Search for the cell housing the specified text and yield its [x, y] center coordinate. 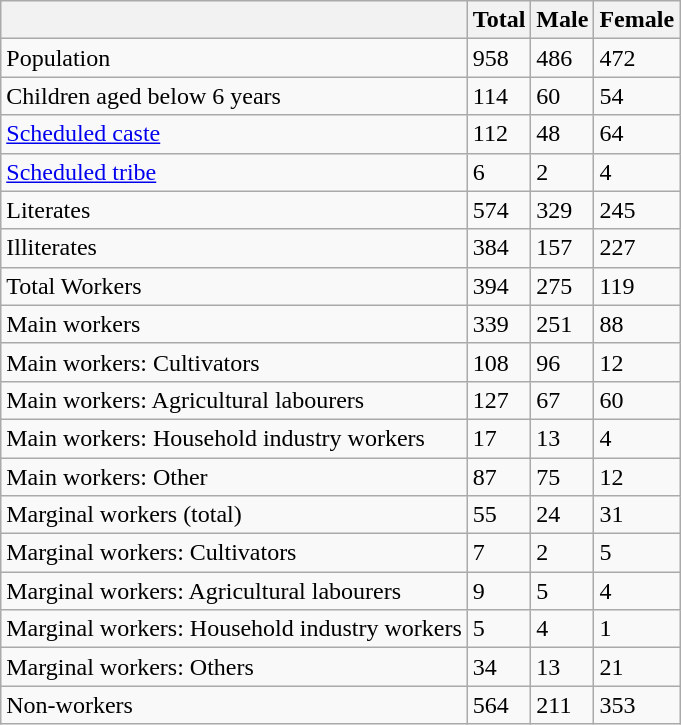
127 [499, 400]
Scheduled tribe [234, 172]
Marginal workers: Household industry workers [234, 629]
21 [637, 667]
574 [499, 210]
112 [499, 134]
227 [637, 248]
108 [499, 362]
Marginal workers (total) [234, 515]
67 [562, 400]
Main workers [234, 324]
Scheduled caste [234, 134]
Main workers: Other [234, 477]
245 [637, 210]
486 [562, 58]
Main workers: Agricultural labourers [234, 400]
88 [637, 324]
Male [562, 20]
472 [637, 58]
339 [499, 324]
1 [637, 629]
Female [637, 20]
Total Workers [234, 286]
64 [637, 134]
211 [562, 705]
54 [637, 96]
564 [499, 705]
958 [499, 58]
353 [637, 705]
75 [562, 477]
6 [499, 172]
Marginal workers: Cultivators [234, 553]
96 [562, 362]
384 [499, 248]
Marginal workers: Others [234, 667]
9 [499, 591]
24 [562, 515]
Total [499, 20]
17 [499, 438]
119 [637, 286]
31 [637, 515]
7 [499, 553]
Population [234, 58]
329 [562, 210]
394 [499, 286]
Marginal workers: Agricultural labourers [234, 591]
87 [499, 477]
Illiterates [234, 248]
Children aged below 6 years [234, 96]
275 [562, 286]
Non-workers [234, 705]
48 [562, 134]
34 [499, 667]
114 [499, 96]
Main workers: Household industry workers [234, 438]
251 [562, 324]
55 [499, 515]
Literates [234, 210]
Main workers: Cultivators [234, 362]
157 [562, 248]
